Find where the given text appears and provide that cell's center as (x, y) coordinate. 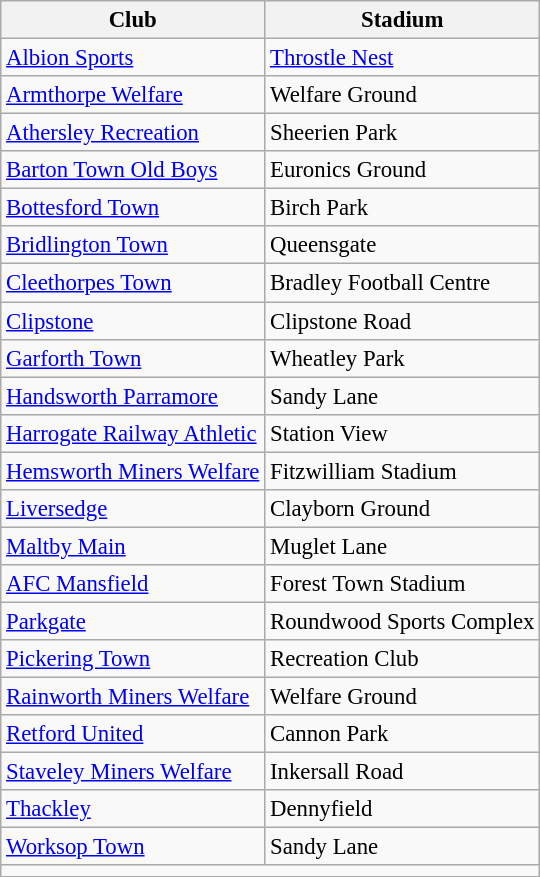
Rainworth Miners Welfare (133, 697)
Throstle Nest (402, 58)
Bridlington Town (133, 245)
Queensgate (402, 245)
Stadium (402, 20)
Roundwood Sports Complex (402, 621)
Harrogate Railway Athletic (133, 433)
Sheerien Park (402, 133)
Staveley Miners Welfare (133, 772)
Athersley Recreation (133, 133)
Pickering Town (133, 659)
Parkgate (133, 621)
Albion Sports (133, 58)
Thackley (133, 809)
Birch Park (402, 208)
Liversedge (133, 509)
Clipstone Road (402, 321)
Recreation Club (402, 659)
AFC Mansfield (133, 584)
Bradley Football Centre (402, 283)
Maltby Main (133, 546)
Wheatley Park (402, 358)
Worksop Town (133, 847)
Clipstone (133, 321)
Hemsworth Miners Welfare (133, 471)
Clayborn Ground (402, 509)
Muglet Lane (402, 546)
Euronics Ground (402, 170)
Inkersall Road (402, 772)
Club (133, 20)
Barton Town Old Boys (133, 170)
Cleethorpes Town (133, 283)
Station View (402, 433)
Dennyfield (402, 809)
Retford United (133, 734)
Cannon Park (402, 734)
Armthorpe Welfare (133, 95)
Handsworth Parramore (133, 396)
Fitzwilliam Stadium (402, 471)
Garforth Town (133, 358)
Bottesford Town (133, 208)
Forest Town Stadium (402, 584)
